For the text-containing cell, return its midpoint in (X, Y) coordinate format. 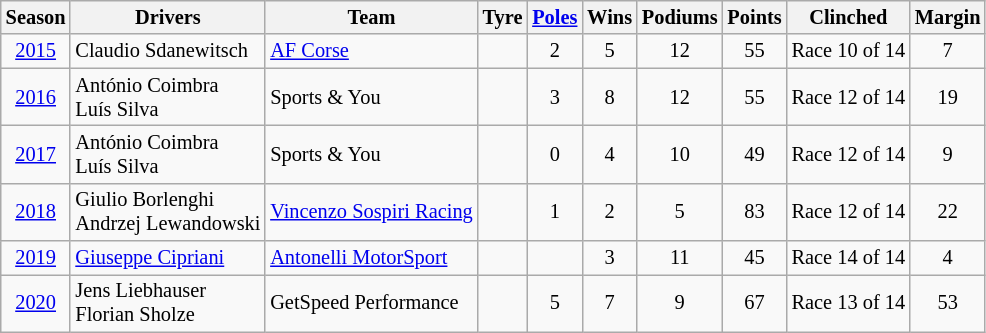
83 (755, 212)
11 (680, 258)
0 (554, 154)
19 (948, 97)
2015 (36, 51)
Team (371, 17)
AF Corse (371, 51)
Tyre (503, 17)
67 (755, 303)
53 (948, 303)
22 (948, 212)
Race 14 of 14 (848, 258)
2018 (36, 212)
Giulio Borlenghi Andrzej Lewandowski (168, 212)
2019 (36, 258)
10 (680, 154)
45 (755, 258)
Giuseppe Cipriani (168, 258)
Podiums (680, 17)
1 (554, 212)
Wins (610, 17)
2016 (36, 97)
Margin (948, 17)
Drivers (168, 17)
8 (610, 97)
Clinched (848, 17)
GetSpeed Performance (371, 303)
Race 13 of 14 (848, 303)
2017 (36, 154)
Vincenzo Sospiri Racing (371, 212)
Points (755, 17)
49 (755, 154)
Jens Liebhauser Florian Sholze (168, 303)
Race 10 of 14 (848, 51)
Antonelli MotorSport (371, 258)
Poles (554, 17)
Season (36, 17)
Claudio Sdanewitsch (168, 51)
2020 (36, 303)
